Determine the [X, Y] coordinate at the center of the cell enclosing the given text.  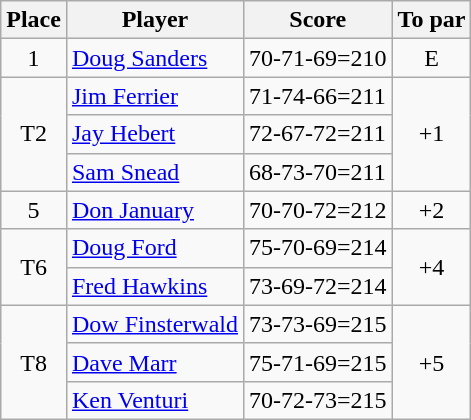
1 [34, 58]
+4 [432, 267]
73-69-72=214 [318, 286]
72-67-72=211 [318, 134]
+2 [432, 210]
Doug Sanders [154, 58]
Score [318, 20]
T8 [34, 362]
68-73-70=211 [318, 172]
Doug Ford [154, 248]
70-70-72=212 [318, 210]
73-73-69=215 [318, 324]
Ken Venturi [154, 400]
E [432, 58]
Don January [154, 210]
T6 [34, 267]
Player [154, 20]
+5 [432, 362]
Dow Finsterwald [154, 324]
Jim Ferrier [154, 96]
Fred Hawkins [154, 286]
Sam Snead [154, 172]
5 [34, 210]
Jay Hebert [154, 134]
70-71-69=210 [318, 58]
T2 [34, 134]
+1 [432, 134]
Dave Marr [154, 362]
71-74-66=211 [318, 96]
75-70-69=214 [318, 248]
70-72-73=215 [318, 400]
To par [432, 20]
Place [34, 20]
75-71-69=215 [318, 362]
